Locate the cell with the specified text and output its [X, Y] center coordinate. 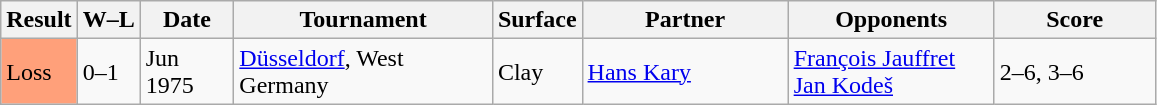
Opponents [891, 20]
Jun 1975 [187, 72]
Clay [537, 72]
2–6, 3–6 [1074, 72]
W–L [108, 20]
0–1 [108, 72]
Tournament [364, 20]
François Jauffret Jan Kodeš [891, 72]
Düsseldorf, West Germany [364, 72]
Hans Kary [685, 72]
Partner [685, 20]
Score [1074, 20]
Surface [537, 20]
Date [187, 20]
Result [39, 20]
Loss [39, 72]
